From the cell containing the given text, extract its center point as (X, Y) coordinate. 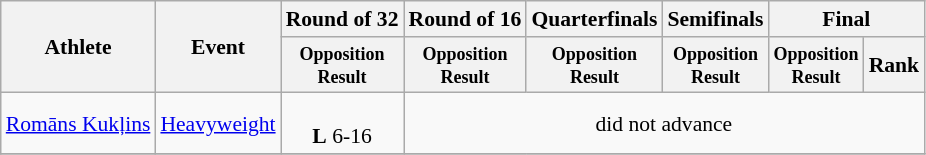
Heavyweight (218, 124)
Athlete (78, 47)
Event (218, 47)
L 6-16 (342, 124)
Romāns Kukļins (78, 124)
did not advance (664, 124)
Rank (894, 65)
Round of 32 (342, 19)
Round of 16 (466, 19)
Quarterfinals (594, 19)
Semifinals (715, 19)
Final (846, 19)
